Extract the (x, y) coordinate from the center of the cell holding the provided text.  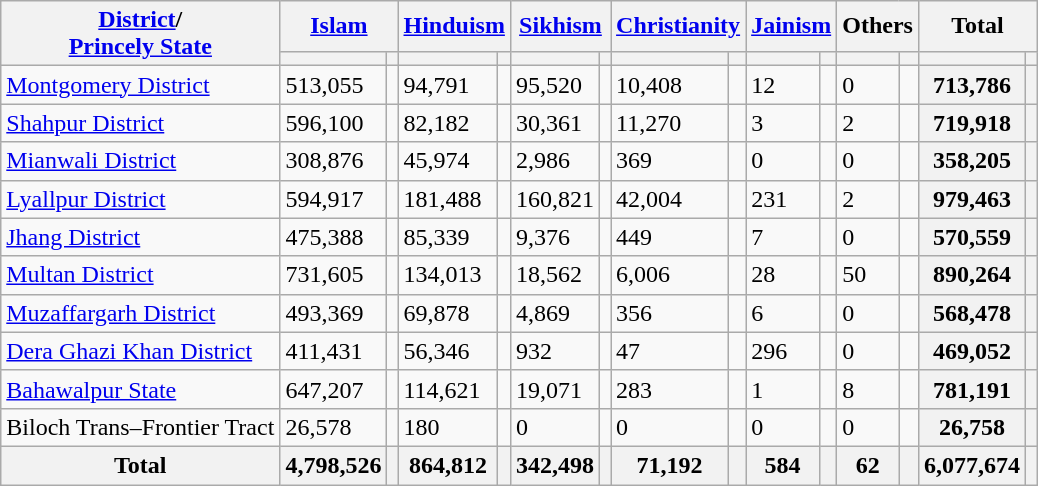
10,408 (670, 85)
Sikhism (560, 26)
95,520 (554, 85)
69,878 (448, 313)
9,376 (554, 237)
180 (448, 427)
62 (868, 465)
Mianwali District (140, 161)
570,559 (972, 237)
Christianity (678, 26)
713,786 (972, 85)
7 (783, 237)
6,077,674 (972, 465)
Muzaffargarh District (140, 313)
Islam (339, 26)
Lyallpur District (140, 199)
11,270 (670, 123)
781,191 (972, 389)
12 (783, 85)
979,463 (972, 199)
28 (783, 275)
45,974 (448, 161)
85,339 (448, 237)
342,498 (554, 465)
584 (783, 465)
3 (783, 123)
19,071 (554, 389)
369 (670, 161)
18,562 (554, 275)
308,876 (334, 161)
50 (868, 275)
231 (783, 199)
Jainism (792, 26)
Multan District (140, 275)
30,361 (554, 123)
594,917 (334, 199)
932 (554, 351)
Others (878, 26)
6 (783, 313)
596,100 (334, 123)
42,004 (670, 199)
Montgomery District (140, 85)
864,812 (448, 465)
Biloch Trans–Frontier Tract (140, 427)
411,431 (334, 351)
82,182 (448, 123)
890,264 (972, 275)
Dera Ghazi Khan District (140, 351)
94,791 (448, 85)
114,621 (448, 389)
181,488 (448, 199)
56,346 (448, 351)
731,605 (334, 275)
Shahpur District (140, 123)
283 (670, 389)
Hinduism (454, 26)
1 (783, 389)
8 (868, 389)
71,192 (670, 465)
134,013 (448, 275)
District/Princely State (140, 34)
Jhang District (140, 237)
449 (670, 237)
2,986 (554, 161)
719,918 (972, 123)
647,207 (334, 389)
296 (783, 351)
358,205 (972, 161)
160,821 (554, 199)
475,388 (334, 237)
4,798,526 (334, 465)
26,758 (972, 427)
26,578 (334, 427)
513,055 (334, 85)
47 (670, 351)
356 (670, 313)
4,869 (554, 313)
493,369 (334, 313)
568,478 (972, 313)
Bahawalpur State (140, 389)
469,052 (972, 351)
6,006 (670, 275)
